Output the [X, Y] coordinate of the center of the cell containing the given text.  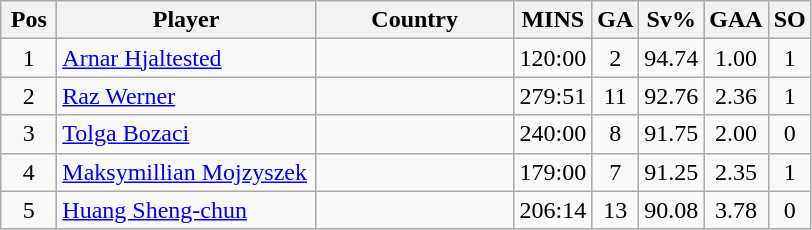
Pos [29, 20]
91.25 [672, 172]
90.08 [672, 210]
92.76 [672, 96]
2.35 [736, 172]
3 [29, 134]
Raz Werner [186, 96]
179:00 [553, 172]
5 [29, 210]
2.36 [736, 96]
94.74 [672, 58]
Tolga Bozaci [186, 134]
13 [616, 210]
279:51 [553, 96]
Country [414, 20]
11 [616, 96]
Sv% [672, 20]
1.00 [736, 58]
Maksymillian Mojzyszek [186, 172]
240:00 [553, 134]
120:00 [553, 58]
GAA [736, 20]
MINS [553, 20]
206:14 [553, 210]
91.75 [672, 134]
2.00 [736, 134]
Arnar Hjaltested [186, 58]
3.78 [736, 210]
GA [616, 20]
Player [186, 20]
8 [616, 134]
4 [29, 172]
Huang Sheng-chun [186, 210]
SO [790, 20]
7 [616, 172]
